From the cell containing the given text, extract its center point as [X, Y] coordinate. 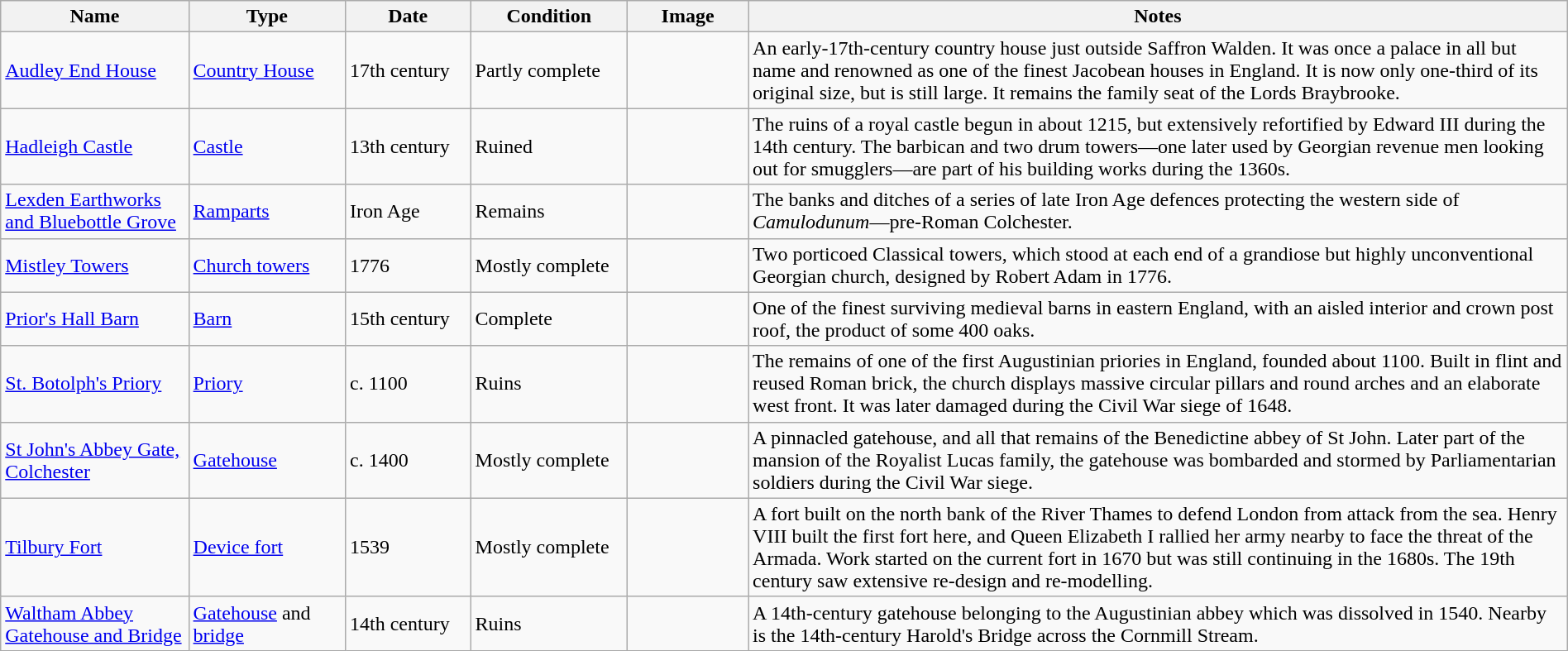
Date [409, 17]
Gatehouse and bridge [266, 624]
Church towers [266, 265]
Notes [1158, 17]
14th century [409, 624]
1776 [409, 265]
Partly complete [549, 70]
Ruined [549, 146]
Two porticoed Classical towers, which stood at each end of a grandiose but highly unconventional Georgian church, designed by Robert Adam in 1776. [1158, 265]
15th century [409, 319]
1539 [409, 548]
17th century [409, 70]
Name [94, 17]
Lexden Earthworks and Bluebottle Grove [94, 212]
c. 1400 [409, 460]
The banks and ditches of a series of late Iron Age defences protecting the western side of Camulodunum—pre-Roman Colchester. [1158, 212]
Tilbury Fort [94, 548]
Waltham Abbey Gatehouse and Bridge [94, 624]
Castle [266, 146]
Condition [549, 17]
Priory [266, 384]
Audley End House [94, 70]
Hadleigh Castle [94, 146]
Country House [266, 70]
St John's Abbey Gate, Colchester [94, 460]
Mistley Towers [94, 265]
Ramparts [266, 212]
Device fort [266, 548]
Gatehouse [266, 460]
Iron Age [409, 212]
One of the finest surviving medieval barns in eastern England, with an aisled interior and crown post roof, the product of some 400 oaks. [1158, 319]
c. 1100 [409, 384]
Barn [266, 319]
Type [266, 17]
Remains [549, 212]
St. Botolph's Priory [94, 384]
13th century [409, 146]
Complete [549, 319]
Prior's Hall Barn [94, 319]
Image [688, 17]
